Capture the cell that displays the provided text and extract its [X, Y] central coordinate. 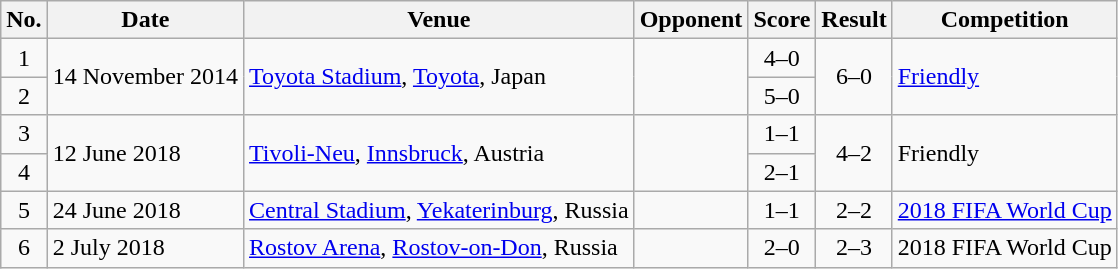
No. [24, 20]
1 [24, 58]
6–0 [854, 77]
Opponent [691, 20]
2–2 [854, 210]
Tivoli-Neu, Innsbruck, Austria [440, 153]
Venue [440, 20]
2 July 2018 [145, 248]
14 November 2014 [145, 77]
4 [24, 172]
4–2 [854, 153]
Toyota Stadium, Toyota, Japan [440, 77]
2–0 [782, 248]
24 June 2018 [145, 210]
2 [24, 96]
Rostov Arena, Rostov-on-Don, Russia [440, 248]
12 June 2018 [145, 153]
Result [854, 20]
Competition [1004, 20]
6 [24, 248]
2–1 [782, 172]
5 [24, 210]
3 [24, 134]
2–3 [854, 248]
Date [145, 20]
Score [782, 20]
Central Stadium, Yekaterinburg, Russia [440, 210]
5–0 [782, 96]
4–0 [782, 58]
